Provide the (x, y) coordinate of the cell's center where the given text is located.  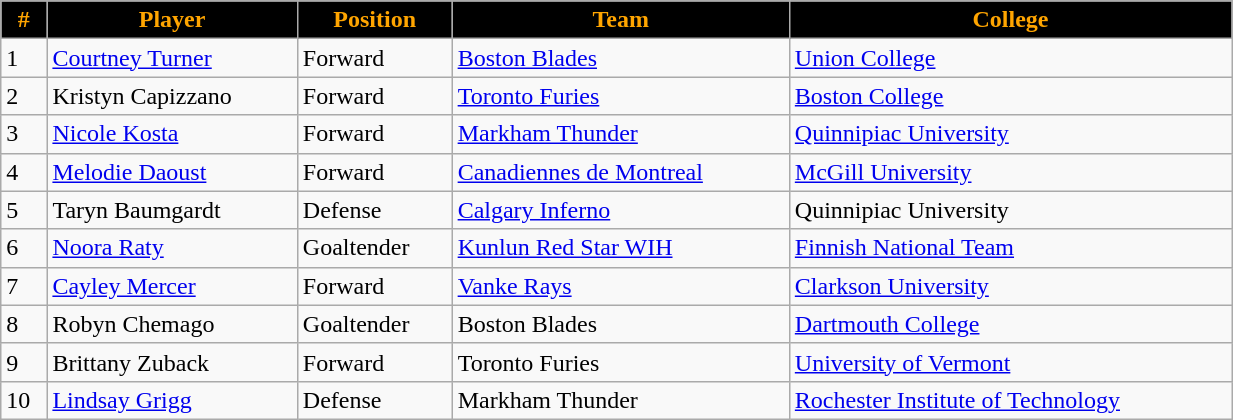
Union College (1010, 58)
Taryn Baumgardt (172, 210)
Calgary Inferno (620, 210)
Kristyn Capizzano (172, 96)
1 (24, 58)
Robyn Chemago (172, 324)
Position (374, 20)
Vanke Rays (620, 286)
3 (24, 134)
10 (24, 400)
6 (24, 248)
Nicole Kosta (172, 134)
9 (24, 362)
College (1010, 20)
University of Vermont (1010, 362)
2 (24, 96)
Rochester Institute of Technology (1010, 400)
Finnish National Team (1010, 248)
Dartmouth College (1010, 324)
Boston College (1010, 96)
5 (24, 210)
Player (172, 20)
Cayley Mercer (172, 286)
Canadiennes de Montreal (620, 172)
Noora Raty (172, 248)
8 (24, 324)
Clarkson University (1010, 286)
Lindsay Grigg (172, 400)
Brittany Zuback (172, 362)
7 (24, 286)
Melodie Daoust (172, 172)
Courtney Turner (172, 58)
# (24, 20)
McGill University (1010, 172)
Team (620, 20)
Kunlun Red Star WIH (620, 248)
4 (24, 172)
